Return [x, y] of the center of cell containing provided text 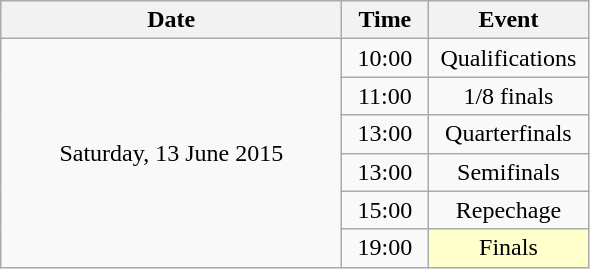
Repechage [508, 210]
11:00 [385, 96]
1/8 finals [508, 96]
Quarterfinals [508, 134]
Saturday, 13 June 2015 [172, 153]
Date [172, 20]
19:00 [385, 248]
10:00 [385, 58]
15:00 [385, 210]
Qualifications [508, 58]
Finals [508, 248]
Time [385, 20]
Semifinals [508, 172]
Event [508, 20]
